Return the (x, y) coordinate for the center point of the cell that contains the specified text.  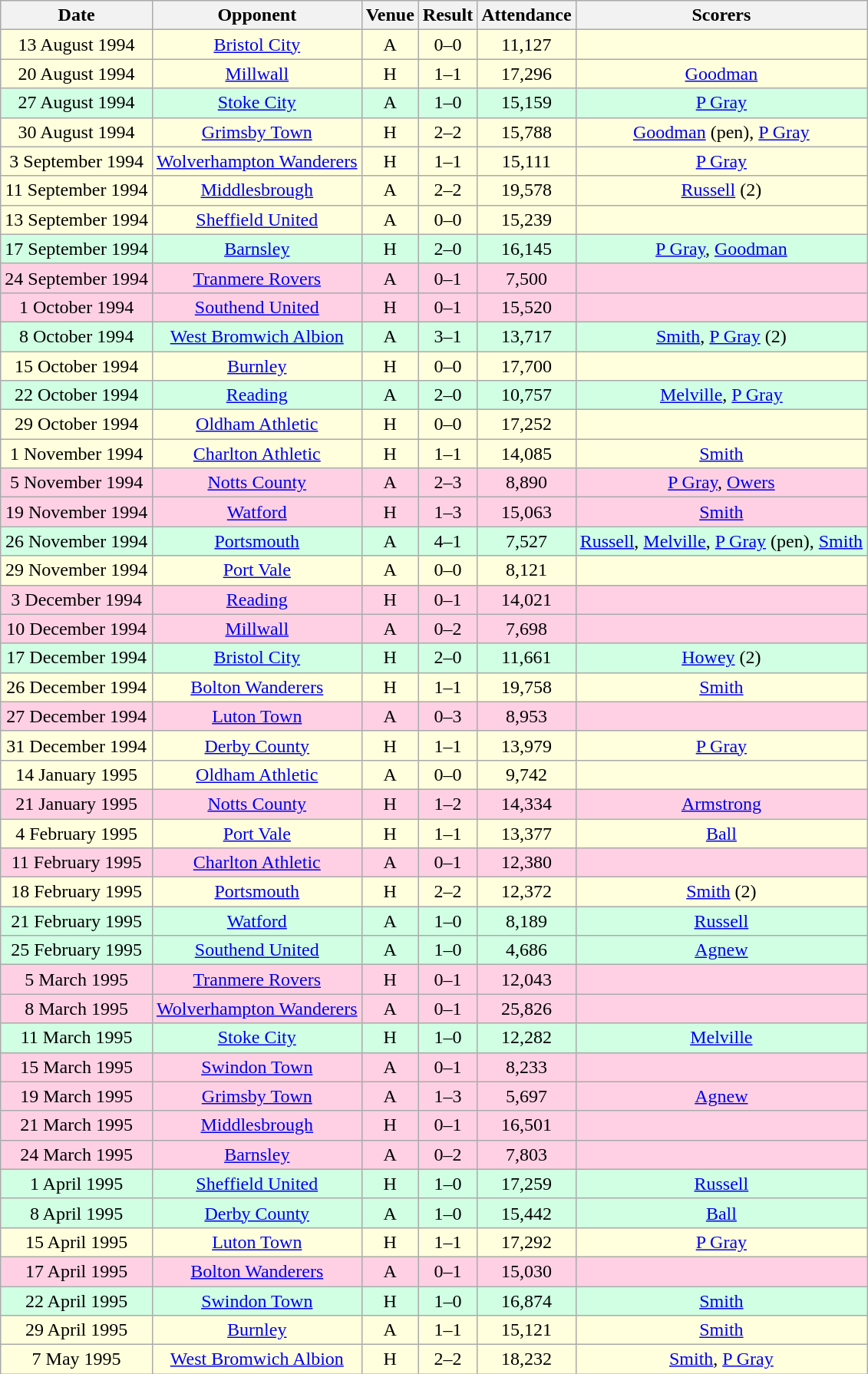
Russell, Melville, P Gray (pen), Smith (721, 541)
17,259 (526, 1184)
15,520 (526, 307)
29 October 1994 (77, 424)
19 March 1995 (77, 1096)
Smith (2) (721, 892)
8,233 (526, 1067)
Russell (2) (721, 190)
2–3 (447, 483)
22 October 1994 (77, 395)
12,380 (526, 863)
13 September 1994 (77, 220)
Scorers (721, 15)
10 December 1994 (77, 629)
4–1 (447, 541)
4 February 1995 (77, 833)
18,232 (526, 1359)
14,085 (526, 454)
5,697 (526, 1096)
8,953 (526, 716)
Melville (721, 1038)
21 February 1995 (77, 921)
15,442 (526, 1213)
7,803 (526, 1154)
Goodman (pen), P Gray (721, 132)
15 April 1995 (77, 1242)
3 September 1994 (77, 161)
10,757 (526, 395)
14 January 1995 (77, 775)
12,372 (526, 892)
25 February 1995 (77, 950)
16,145 (526, 249)
25,826 (526, 1009)
17,292 (526, 1242)
16,501 (526, 1125)
15 October 1994 (77, 366)
24 September 1994 (77, 278)
29 April 1995 (77, 1330)
19 November 1994 (77, 512)
Result (447, 15)
15,111 (526, 161)
3–1 (447, 336)
27 August 1994 (77, 103)
12,043 (526, 979)
11,127 (526, 45)
14,021 (526, 599)
14,334 (526, 804)
17 December 1994 (77, 658)
13,979 (526, 745)
1 November 1994 (77, 454)
20 August 1994 (77, 74)
16,874 (526, 1301)
15,030 (526, 1271)
4,686 (526, 950)
5 March 1995 (77, 979)
11 September 1994 (77, 190)
15,121 (526, 1330)
17,252 (526, 424)
5 November 1994 (77, 483)
11 February 1995 (77, 863)
8 March 1995 (77, 1009)
30 August 1994 (77, 132)
3 December 1994 (77, 599)
8,121 (526, 570)
1 October 1994 (77, 307)
22 April 1995 (77, 1301)
17 April 1995 (77, 1271)
21 March 1995 (77, 1125)
15,239 (526, 220)
27 December 1994 (77, 716)
21 January 1995 (77, 804)
17,700 (526, 366)
0–3 (447, 716)
13,377 (526, 833)
8,189 (526, 921)
Howey (2) (721, 658)
15,788 (526, 132)
Attendance (526, 15)
9,742 (526, 775)
Venue (390, 15)
11 March 1995 (77, 1038)
17,296 (526, 74)
12,282 (526, 1038)
15 March 1995 (77, 1067)
17 September 1994 (77, 249)
26 December 1994 (77, 687)
Smith, P Gray (2) (721, 336)
26 November 1994 (77, 541)
15,159 (526, 103)
Melville, P Gray (721, 395)
19,578 (526, 190)
29 November 1994 (77, 570)
7 May 1995 (77, 1359)
Armstrong (721, 804)
31 December 1994 (77, 745)
P Gray, Owers (721, 483)
7,527 (526, 541)
11,661 (526, 658)
13 August 1994 (77, 45)
8 April 1995 (77, 1213)
P Gray, Goodman (721, 249)
1–2 (447, 804)
8 October 1994 (77, 336)
7,698 (526, 629)
1 April 1995 (77, 1184)
19,758 (526, 687)
24 March 1995 (77, 1154)
Smith, P Gray (721, 1359)
Opponent (256, 15)
18 February 1995 (77, 892)
13,717 (526, 336)
8,890 (526, 483)
15,063 (526, 512)
Goodman (721, 74)
7,500 (526, 278)
Date (77, 15)
